Pinpoint the cell where the given text exists, returning its (x, y) midpoint coordinate. 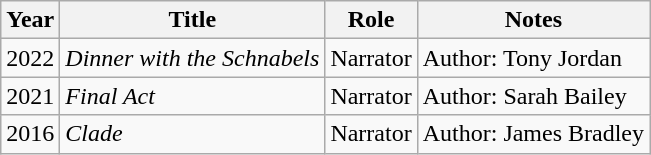
Notes (533, 20)
2022 (30, 58)
Author: James Bradley (533, 134)
Author: Tony Jordan (533, 58)
2021 (30, 96)
2016 (30, 134)
Author: Sarah Bailey (533, 96)
Year (30, 20)
Dinner with the Schnabels (192, 58)
Final Act (192, 96)
Title (192, 20)
Clade (192, 134)
Role (371, 20)
